Provide the (x, y) coordinate of the cell's center where the given text is located.  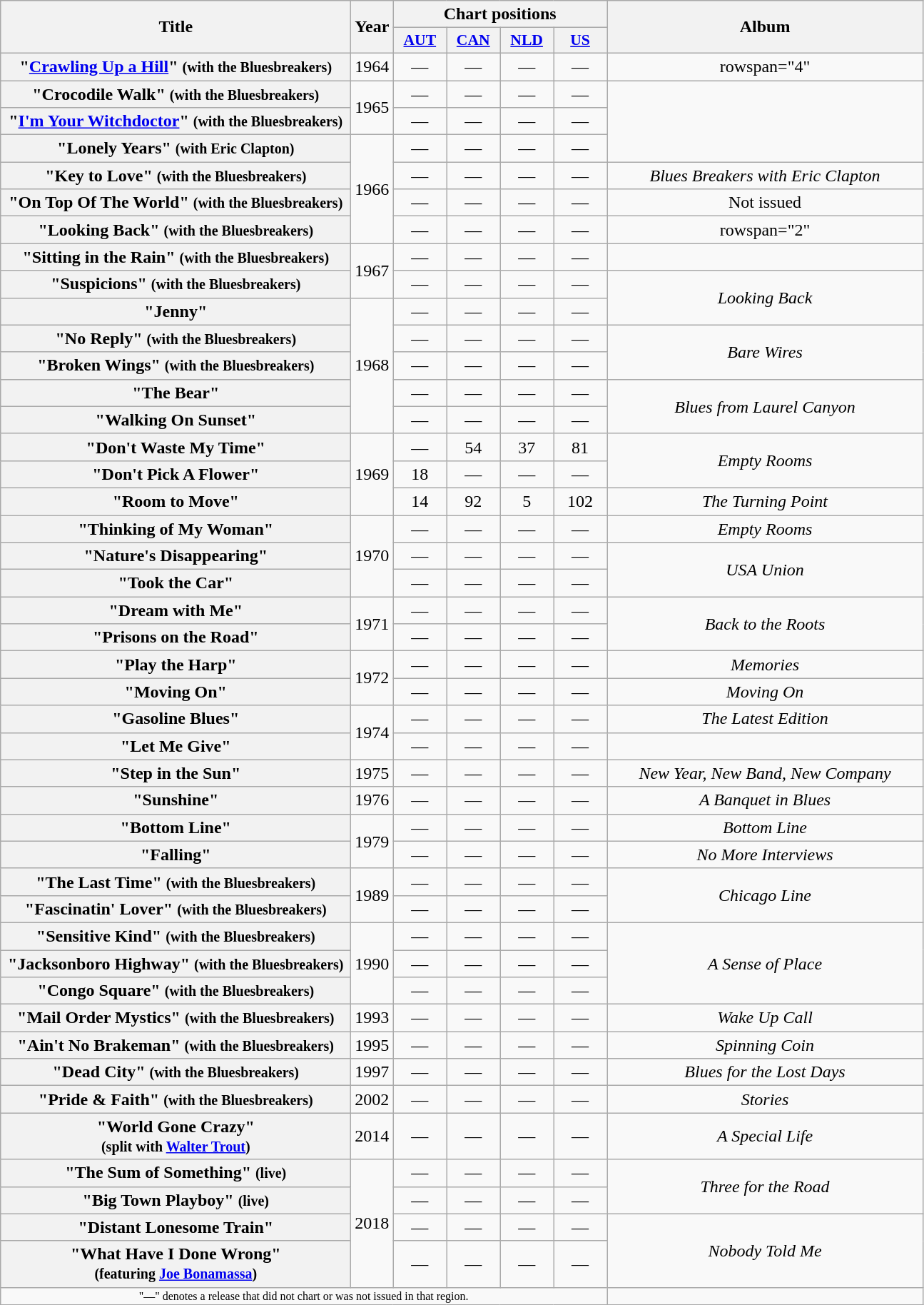
1993 (372, 1018)
"Play the Harp" (176, 665)
1990 (372, 963)
54 (474, 447)
1972 (372, 678)
rowspan="4" (765, 66)
"Broken Wings" (with the Bluesbreakers) (176, 366)
AUT (420, 41)
14 (420, 501)
Back to the Roots (765, 624)
"Took the Car" (176, 583)
37 (527, 447)
"Pride & Faith" (with the Bluesbreakers) (176, 1099)
"Prisons on the Road" (176, 638)
Stories (765, 1099)
Memories (765, 665)
92 (474, 501)
"The Last Time" (with the Bluesbreakers) (176, 882)
"Lonely Years" (with Eric Clapton) (176, 148)
Wake Up Call (765, 1018)
Bottom Line (765, 827)
81 (581, 447)
Bare Wires (765, 352)
1968 (372, 366)
New Year, New Band, New Company (765, 773)
"Nature's Disappearing" (176, 556)
Title (176, 27)
Moving On (765, 692)
1970 (372, 556)
"Don't Pick A Flower" (176, 474)
1997 (372, 1072)
"Thinking of My Woman" (176, 529)
Not issued (765, 203)
"Don't Waste My Time" (176, 447)
"Jenny" (176, 311)
Blues from Laurel Canyon (765, 406)
1964 (372, 66)
1974 (372, 732)
Chart positions (500, 14)
"Mail Order Mystics" (with the Bluesbreakers) (176, 1018)
Three for the Road (765, 1186)
Album (765, 27)
US (581, 41)
1967 (372, 271)
1971 (372, 624)
Looking Back (765, 298)
"Walking On Sunset" (176, 420)
"Step in the Sun" (176, 773)
"Let Me Give" (176, 746)
Year (372, 27)
"Bottom Line" (176, 827)
1995 (372, 1045)
The Turning Point (765, 501)
"Room to Move" (176, 501)
"Ain't No Brakeman" (with the Bluesbreakers) (176, 1045)
Blues for the Lost Days (765, 1072)
"—" denotes a release that did not chart or was not issued in that region. (304, 1296)
"Congo Square" (with the Bluesbreakers) (176, 991)
"Crawling Up a Hill" (with the Bluesbreakers) (176, 66)
102 (581, 501)
"World Gone Crazy"(split with Walter Trout) (176, 1137)
"Moving On" (176, 692)
"Distant Lonesome Train" (176, 1227)
"Fascinatin' Lover" (with the Bluesbreakers) (176, 909)
"Sitting in the Rain" (with the Bluesbreakers) (176, 257)
"Jacksonboro Highway" (with the Bluesbreakers) (176, 963)
1975 (372, 773)
"The Sum of Something" (live) (176, 1173)
"Dead City" (with the Bluesbreakers) (176, 1072)
1969 (372, 474)
"I'm Your Witchdoctor" (with the Bluesbreakers) (176, 121)
1966 (372, 189)
rowspan="2" (765, 230)
"Gasoline Blues" (176, 719)
2014 (372, 1137)
USA Union (765, 570)
"Key to Love" (with the Bluesbreakers) (176, 176)
1989 (372, 895)
A Sense of Place (765, 963)
"Crocodile Walk" (with the Bluesbreakers) (176, 94)
Nobody Told Me (765, 1251)
A Banquet in Blues (765, 800)
"Big Town Playboy" (live) (176, 1200)
Chicago Line (765, 895)
2002 (372, 1099)
CAN (474, 41)
"What Have I Done Wrong"(featuring Joe Bonamassa) (176, 1264)
1965 (372, 107)
1976 (372, 800)
"The Bear" (176, 393)
5 (527, 501)
"No Reply" (with the Bluesbreakers) (176, 338)
"Dream with Me" (176, 610)
18 (420, 474)
"Sunshine" (176, 800)
"Sensitive Kind" (with the Bluesbreakers) (176, 936)
The Latest Edition (765, 719)
Spinning Coin (765, 1045)
Blues Breakers with Eric Clapton (765, 176)
NLD (527, 41)
A Special Life (765, 1137)
"Looking Back" (with the Bluesbreakers) (176, 230)
"Falling" (176, 855)
"On Top Of The World" (with the Bluesbreakers) (176, 203)
No More Interviews (765, 855)
2018 (372, 1224)
"Suspicions" (with the Bluesbreakers) (176, 284)
1979 (372, 841)
